Find where the given text appears and provide that cell's center as [X, Y] coordinate. 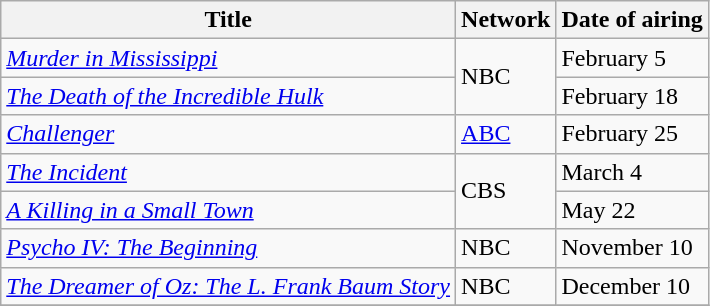
February 25 [632, 134]
CBS [506, 191]
February 18 [632, 96]
The Dreamer of Oz: The L. Frank Baum Story [228, 286]
ABC [506, 134]
March 4 [632, 172]
February 5 [632, 58]
Murder in Mississippi [228, 58]
May 22 [632, 210]
Title [228, 20]
Date of airing [632, 20]
The Death of the Incredible Hulk [228, 96]
A Killing in a Small Town [228, 210]
December 10 [632, 286]
The Incident [228, 172]
Psycho IV: The Beginning [228, 248]
November 10 [632, 248]
Network [506, 20]
Challenger [228, 134]
